Return the (X, Y) coordinate for the center point of the cell that contains the specified text.  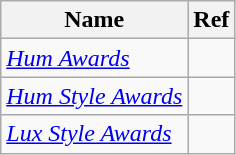
Hum Awards (94, 58)
Lux Style Awards (94, 134)
Name (94, 20)
Hum Style Awards (94, 96)
Ref (212, 20)
